Provide the [X, Y] coordinate of the cell's center where the given text is located.  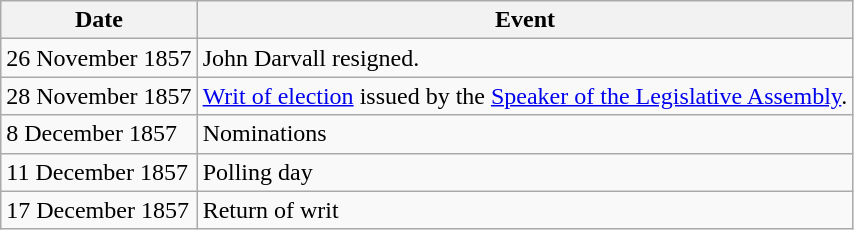
Polling day [525, 172]
17 December 1857 [99, 210]
Return of writ [525, 210]
8 December 1857 [99, 134]
Writ of election issued by the Speaker of the Legislative Assembly. [525, 96]
Date [99, 20]
11 December 1857 [99, 172]
26 November 1857 [99, 58]
John Darvall resigned. [525, 58]
28 November 1857 [99, 96]
Nominations [525, 134]
Event [525, 20]
